Detect which cell encompasses the target text, then output its (X, Y) center coordinate. 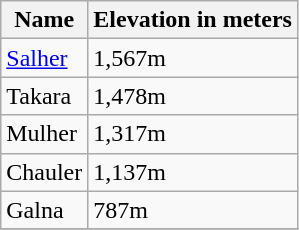
Chauler (44, 172)
Galna (44, 210)
1,567m (193, 58)
1,478m (193, 96)
1,317m (193, 134)
787m (193, 210)
Mulher (44, 134)
1,137m (193, 172)
Salher (44, 58)
Elevation in meters (193, 20)
Name (44, 20)
Takara (44, 96)
